Extract the (x, y) coordinate from the center of the cell holding the provided text.  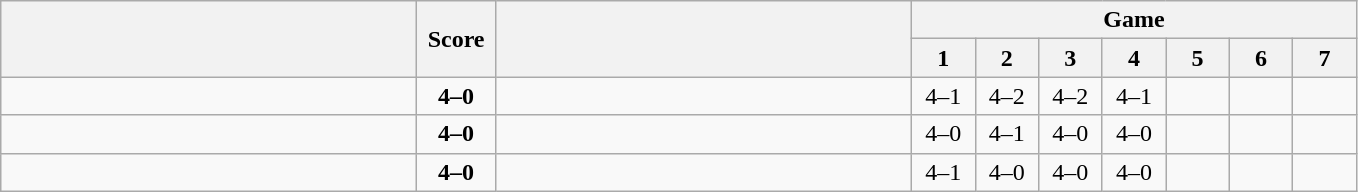
7 (1325, 58)
6 (1261, 58)
Game (1134, 20)
5 (1198, 58)
2 (1007, 58)
1 (943, 58)
3 (1071, 58)
4 (1134, 58)
Score (456, 39)
